For the text-containing cell, return its midpoint in [x, y] coordinate format. 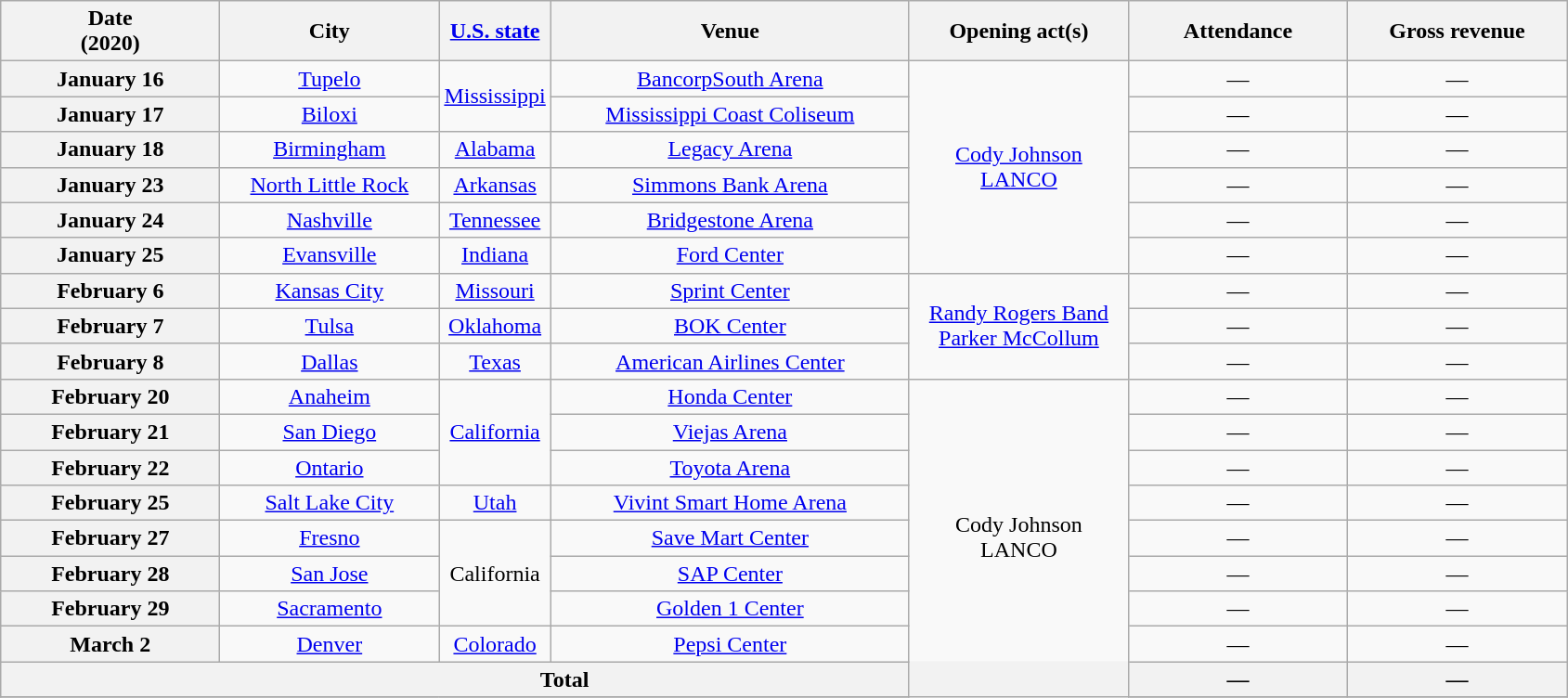
Toyota Arena [730, 467]
Mississippi Coast Coliseum [730, 114]
North Little Rock [330, 185]
Tennessee [495, 220]
Randy Rogers BandParker McCollum [1018, 326]
Pepsi Center [730, 644]
Bridgestone Arena [730, 220]
Denver [330, 644]
Legacy Arena [730, 149]
Missouri [495, 291]
Colorado [495, 644]
February 27 [110, 538]
March 2 [110, 644]
Oklahoma [495, 326]
BancorpSouth Arena [730, 79]
Dallas [330, 361]
U.S. state [495, 32]
Fresno [330, 538]
Arkansas [495, 185]
Attendance [1238, 32]
American Airlines Center [730, 361]
Salt Lake City [330, 503]
Venue [730, 32]
Sprint Center [730, 291]
Opening act(s) [1018, 32]
February 20 [110, 396]
Mississippi [495, 97]
Anaheim [330, 396]
January 18 [110, 149]
Tulsa [330, 326]
Utah [495, 503]
February 7 [110, 326]
Nashville [330, 220]
January 16 [110, 79]
February 8 [110, 361]
February 28 [110, 574]
Total [564, 679]
Gross revenue [1458, 32]
Tupelo [330, 79]
February 29 [110, 609]
Ontario [330, 467]
Texas [495, 361]
Birmingham [330, 149]
February 25 [110, 503]
Golden 1 Center [730, 609]
February 21 [110, 432]
Alabama [495, 149]
January 24 [110, 220]
Vivint Smart Home Arena [730, 503]
Kansas City [330, 291]
Sacramento [330, 609]
Date(2020) [110, 32]
SAP Center [730, 574]
February 22 [110, 467]
Evansville [330, 255]
January 25 [110, 255]
Biloxi [330, 114]
San Jose [330, 574]
Save Mart Center [730, 538]
Ford Center [730, 255]
BOK Center [730, 326]
Simmons Bank Arena [730, 185]
Viejas Arena [730, 432]
January 23 [110, 185]
Honda Center [730, 396]
San Diego [330, 432]
January 17 [110, 114]
February 6 [110, 291]
City [330, 32]
Indiana [495, 255]
